Find where the given text appears and provide that cell's center as [X, Y] coordinate. 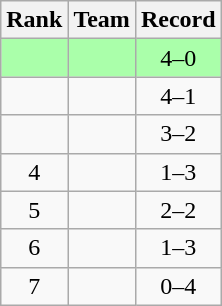
Record [178, 20]
6 [34, 248]
0–4 [178, 286]
7 [34, 286]
2–2 [178, 210]
4–1 [178, 96]
3–2 [178, 134]
5 [34, 210]
4–0 [178, 58]
4 [34, 172]
Team [102, 20]
Rank [34, 20]
